Find where the given text appears and provide that cell's center as [x, y] coordinate. 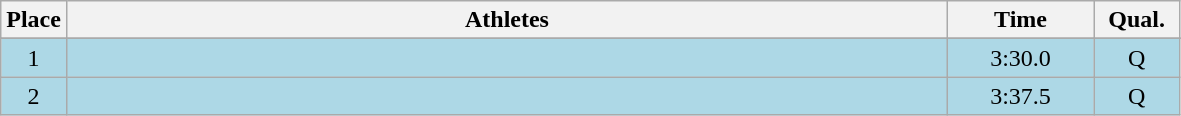
Time [1021, 20]
2 [34, 96]
Athletes [506, 20]
Place [34, 20]
3:30.0 [1021, 58]
3:37.5 [1021, 96]
Qual. [1137, 20]
1 [34, 58]
